Pinpoint the cell where the given text exists, returning its (X, Y) midpoint coordinate. 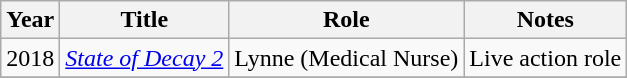
State of Decay 2 (144, 58)
Title (144, 20)
Lynne (Medical Nurse) (346, 58)
2018 (30, 58)
Notes (546, 20)
Live action role (546, 58)
Year (30, 20)
Role (346, 20)
